Return [X, Y] of the center of cell containing provided text 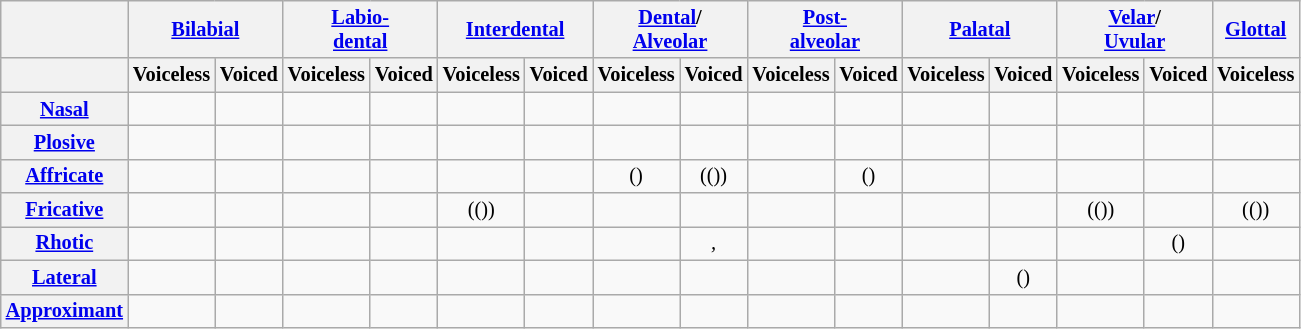
Fricative [64, 210]
Labio-dental [360, 29]
Affricate [64, 176]
Plosive [64, 142]
Velar/Uvular [1134, 29]
, [714, 243]
Interdental [516, 29]
Dental/Alveolar [670, 29]
Nasal [64, 109]
Approximant [64, 311]
Bilabial [206, 29]
Rhotic [64, 243]
Lateral [64, 277]
Palatal [980, 29]
Post-alveolar [824, 29]
Glottal [1256, 29]
